Extract the (x, y) coordinate from the center of the cell holding the provided text.  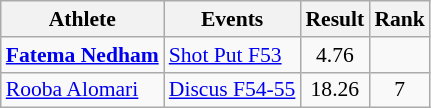
Result (334, 19)
Fatema Nedham (82, 55)
7 (400, 90)
Shot Put F53 (232, 55)
Rank (400, 19)
Events (232, 19)
Athlete (82, 19)
Discus F54-55 (232, 90)
18.26 (334, 90)
4.76 (334, 55)
Rooba Alomari (82, 90)
